For the text-containing cell, return its midpoint in [x, y] coordinate format. 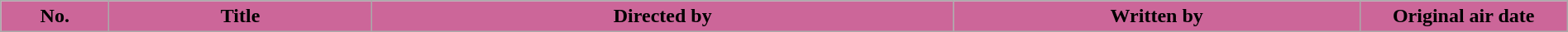
Written by [1156, 16]
No. [55, 16]
Title [240, 16]
Original air date [1464, 16]
Directed by [662, 16]
